Output the (X, Y) coordinate of the center of the cell containing the given text.  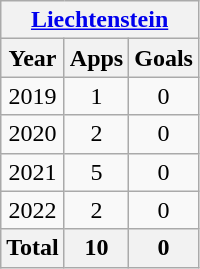
Goals (164, 58)
10 (96, 248)
2022 (33, 210)
Apps (96, 58)
Year (33, 58)
2019 (33, 96)
Liechtenstein (100, 20)
2020 (33, 134)
2021 (33, 172)
Total (33, 248)
5 (96, 172)
1 (96, 96)
